Detect which cell encompasses the target text, then output its [X, Y] center coordinate. 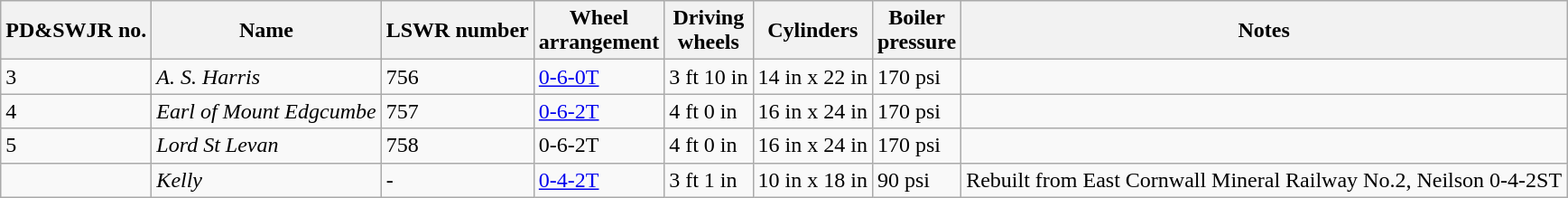
Wheelarrangement [598, 31]
757 [457, 111]
3 [76, 77]
14 in x 22 in [812, 77]
LSWR number [457, 31]
90 psi [916, 180]
756 [457, 77]
0-6-0T [598, 77]
0-4-2T [598, 180]
10 in x 18 in [812, 180]
Earl of Mount Edgcumbe [266, 111]
Name [266, 31]
Notes [1264, 31]
3 ft 1 in [709, 180]
Rebuilt from East Cornwall Mineral Railway No.2, Neilson 0-4-2ST [1264, 180]
5 [76, 146]
758 [457, 146]
PD&SWJR no. [76, 31]
4 [76, 111]
- [457, 180]
Lord St Levan [266, 146]
Cylinders [812, 31]
Boilerpressure [916, 31]
Drivingwheels [709, 31]
3 ft 10 in [709, 77]
Kelly [266, 180]
A. S. Harris [266, 77]
